Return [X, Y] of the center of cell containing provided text 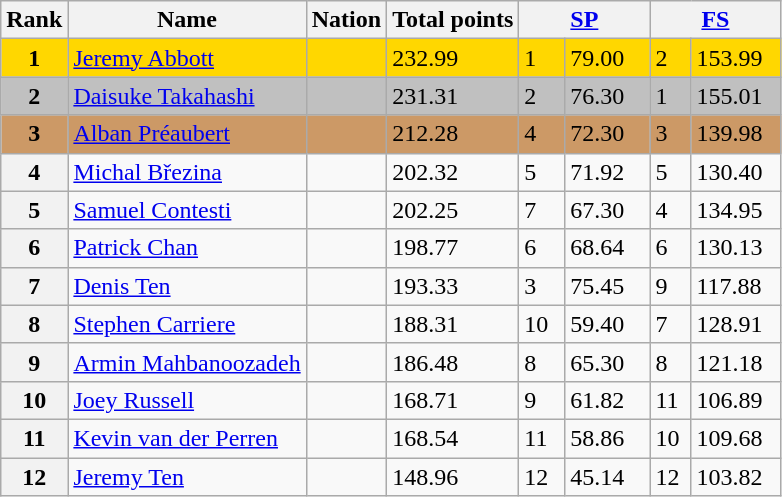
58.86 [608, 438]
186.48 [453, 362]
193.33 [453, 286]
Denis Ten [187, 286]
231.31 [453, 96]
Nation [346, 20]
134.95 [736, 210]
153.99 [736, 58]
72.30 [608, 134]
128.91 [736, 324]
148.96 [453, 477]
61.82 [608, 400]
109.68 [736, 438]
Michal Březina [187, 172]
67.30 [608, 210]
121.18 [736, 362]
103.82 [736, 477]
75.45 [608, 286]
76.30 [608, 96]
FS [716, 20]
139.98 [736, 134]
Joey Russell [187, 400]
79.00 [608, 58]
Daisuke Takahashi [187, 96]
Samuel Contesti [187, 210]
Name [187, 20]
130.40 [736, 172]
Total points [453, 20]
Kevin van der Perren [187, 438]
45.14 [608, 477]
Patrick Chan [187, 248]
Jeremy Abbott [187, 58]
212.28 [453, 134]
202.25 [453, 210]
168.54 [453, 438]
SP [584, 20]
68.64 [608, 248]
71.92 [608, 172]
Rank [34, 20]
Alban Préaubert [187, 134]
106.89 [736, 400]
130.13 [736, 248]
Jeremy Ten [187, 477]
Stephen Carriere [187, 324]
188.31 [453, 324]
59.40 [608, 324]
Armin Mahbanoozadeh [187, 362]
155.01 [736, 96]
168.71 [453, 400]
117.88 [736, 286]
65.30 [608, 362]
202.32 [453, 172]
232.99 [453, 58]
198.77 [453, 248]
